From the cell containing the given text, extract its center point as [x, y] coordinate. 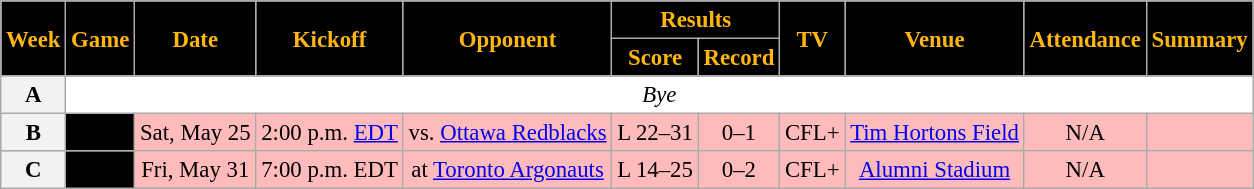
Venue [934, 38]
vs. Ottawa Redblacks [508, 133]
TV [812, 38]
Sat, May 25 [196, 133]
0–1 [738, 133]
2:00 p.m. EDT [330, 133]
Fri, May 31 [196, 170]
L 14–25 [655, 170]
0–2 [738, 170]
Week [34, 38]
2 [100, 170]
L 22–31 [655, 133]
7:00 p.m. EDT [330, 170]
Score [655, 58]
Kickoff [330, 38]
Date [196, 38]
at Toronto Argonauts [508, 170]
Opponent [508, 38]
Game [100, 38]
Bye [660, 95]
Tim Hortons Field [934, 133]
1 [100, 133]
Attendance [1085, 38]
A [34, 95]
Results [696, 20]
C [34, 170]
Alumni Stadium [934, 170]
Record [738, 58]
Summary [1200, 38]
B [34, 133]
